For the text-containing cell, return its midpoint in (x, y) coordinate format. 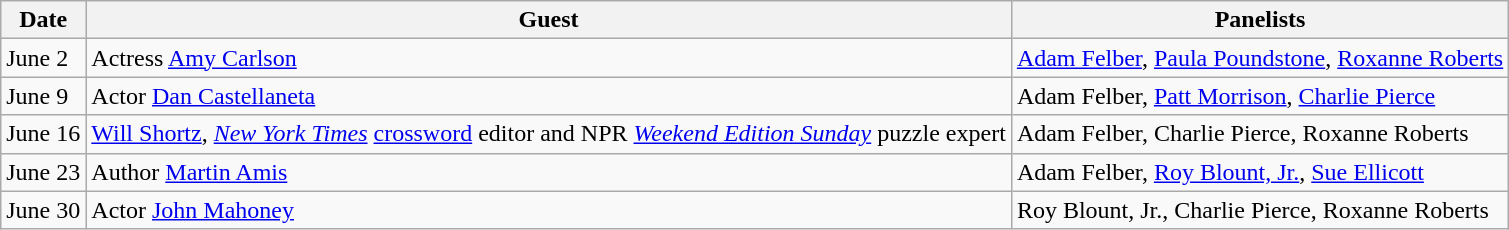
June 9 (44, 96)
Actress Amy Carlson (549, 58)
Panelists (1260, 20)
Adam Felber, Roy Blount, Jr., Sue Ellicott (1260, 172)
Author Martin Amis (549, 172)
Date (44, 20)
Actor Dan Castellaneta (549, 96)
June 30 (44, 210)
Adam Felber, Patt Morrison, Charlie Pierce (1260, 96)
Adam Felber, Charlie Pierce, Roxanne Roberts (1260, 134)
Roy Blount, Jr., Charlie Pierce, Roxanne Roberts (1260, 210)
Will Shortz, New York Times crossword editor and NPR Weekend Edition Sunday puzzle expert (549, 134)
June 23 (44, 172)
Adam Felber, Paula Poundstone, Roxanne Roberts (1260, 58)
June 2 (44, 58)
June 16 (44, 134)
Actor John Mahoney (549, 210)
Guest (549, 20)
